Return (X, Y) of the center of cell containing provided text 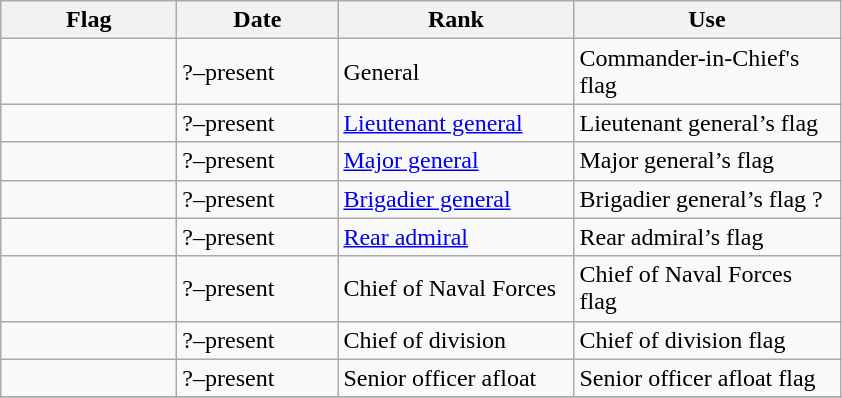
Rank (456, 20)
Chief of Naval Forces (456, 288)
Brigadier general’s flag ? (707, 199)
Senior officer afloat (456, 378)
Chief of division flag (707, 340)
Flag (89, 20)
Commander-in-Chief's flag (707, 72)
Date (258, 20)
Rear admiral’s flag (707, 237)
Brigadier general (456, 199)
Chief of division (456, 340)
Lieutenant general’s flag (707, 123)
Major general (456, 161)
Rear admiral (456, 237)
General (456, 72)
Chief of Naval Forces flag (707, 288)
Lieutenant general (456, 123)
Major general’s flag (707, 161)
Use (707, 20)
Senior officer afloat flag (707, 378)
